Locate the cell with the specified text and output its [X, Y] center coordinate. 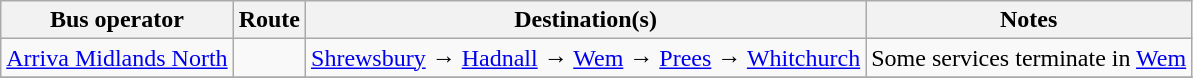
Notes [1029, 20]
Route [269, 20]
Destination(s) [586, 20]
Bus operator [117, 20]
Shrewsbury → Hadnall → Wem → Prees → Whitchurch [586, 58]
Some services terminate in Wem [1029, 58]
Arriva Midlands North [117, 58]
